Determine the (x, y) coordinate at the center of the cell enclosing the given text.  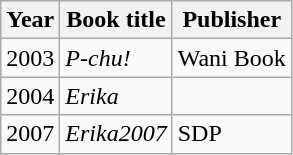
Wani Book (232, 58)
Year (30, 20)
SDP (232, 134)
P-chu! (116, 58)
Book title (116, 20)
2003 (30, 58)
2007 (30, 134)
2004 (30, 96)
Erika (116, 96)
Publisher (232, 20)
Erika2007 (116, 134)
